Find where the given text appears and provide that cell's center as [x, y] coordinate. 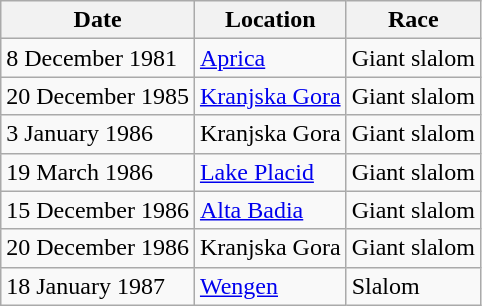
Aprica [270, 58]
20 December 1986 [98, 248]
Wengen [270, 286]
Location [270, 20]
Race [413, 20]
18 January 1987 [98, 286]
Alta Badia [270, 210]
3 January 1986 [98, 134]
20 December 1985 [98, 96]
Date [98, 20]
15 December 1986 [98, 210]
Slalom [413, 286]
8 December 1981 [98, 58]
19 March 1986 [98, 172]
Lake Placid [270, 172]
